Scan for the cell matching the given text and deliver its [x, y] coordinate at center. 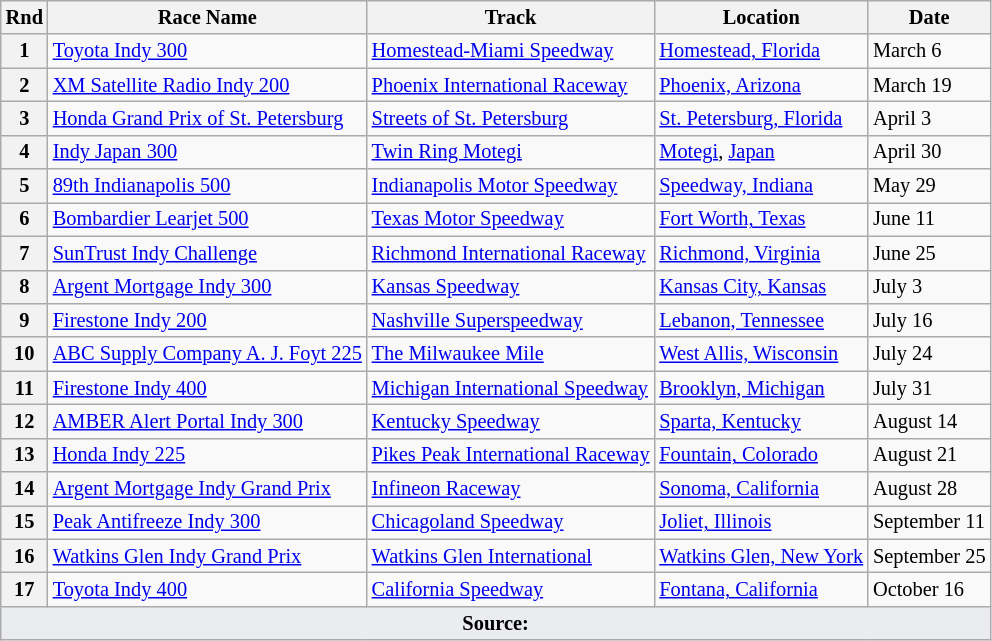
10 [24, 354]
1 [24, 51]
West Allis, Wisconsin [761, 354]
September 11 [929, 522]
April 3 [929, 118]
7 [24, 253]
Bombardier Learjet 500 [208, 219]
13 [24, 455]
Location [761, 17]
Watkins Glen Indy Grand Prix [208, 556]
ABC Supply Company A. J. Foyt 225 [208, 354]
Indianapolis Motor Speedway [511, 186]
Rnd [24, 17]
AMBER Alert Portal Indy 300 [208, 421]
July 16 [929, 320]
July 31 [929, 388]
Sparta, Kentucky [761, 421]
12 [24, 421]
Fontana, California [761, 589]
15 [24, 522]
Track [511, 17]
October 16 [929, 589]
Kentucky Speedway [511, 421]
Speedway, Indiana [761, 186]
14 [24, 489]
3 [24, 118]
September 25 [929, 556]
16 [24, 556]
Joliet, Illinois [761, 522]
Sonoma, California [761, 489]
Date [929, 17]
August 21 [929, 455]
Homestead, Florida [761, 51]
Phoenix, Arizona [761, 85]
June 25 [929, 253]
5 [24, 186]
Homestead-Miami Speedway [511, 51]
June 11 [929, 219]
Firestone Indy 400 [208, 388]
Fort Worth, Texas [761, 219]
April 30 [929, 152]
Chicagoland Speedway [511, 522]
Argent Mortgage Indy 300 [208, 287]
Fountain, Colorado [761, 455]
SunTrust Indy Challenge [208, 253]
Infineon Raceway [511, 489]
XM Satellite Radio Indy 200 [208, 85]
Phoenix International Raceway [511, 85]
Toyota Indy 300 [208, 51]
Michigan International Speedway [511, 388]
Pikes Peak International Raceway [511, 455]
9 [24, 320]
July 3 [929, 287]
89th Indianapolis 500 [208, 186]
Watkins Glen International [511, 556]
8 [24, 287]
Honda Indy 225 [208, 455]
Peak Antifreeze Indy 300 [208, 522]
March 19 [929, 85]
March 6 [929, 51]
Richmond, Virginia [761, 253]
May 29 [929, 186]
Source: [496, 623]
The Milwaukee Mile [511, 354]
Toyota Indy 400 [208, 589]
Argent Mortgage Indy Grand Prix [208, 489]
Twin Ring Motegi [511, 152]
St. Petersburg, Florida [761, 118]
Richmond International Raceway [511, 253]
4 [24, 152]
Texas Motor Speedway [511, 219]
August 14 [929, 421]
Nashville Superspeedway [511, 320]
Motegi, Japan [761, 152]
Lebanon, Tennessee [761, 320]
2 [24, 85]
California Speedway [511, 589]
July 24 [929, 354]
6 [24, 219]
Indy Japan 300 [208, 152]
Brooklyn, Michigan [761, 388]
17 [24, 589]
Firestone Indy 200 [208, 320]
Watkins Glen, New York [761, 556]
August 28 [929, 489]
Honda Grand Prix of St. Petersburg [208, 118]
Kansas Speedway [511, 287]
Kansas City, Kansas [761, 287]
11 [24, 388]
Streets of St. Petersburg [511, 118]
Race Name [208, 17]
